Output the [x, y] coordinate of the center of the cell containing the given text.  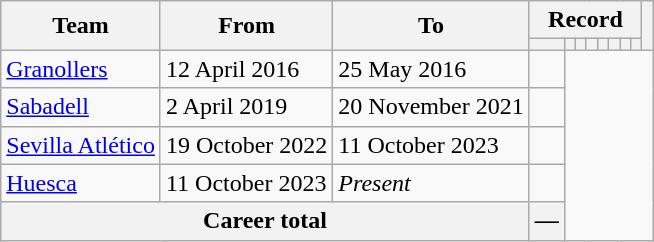
Granollers [81, 69]
From [246, 26]
Huesca [81, 183]
25 May 2016 [431, 69]
Team [81, 26]
— [546, 221]
To [431, 26]
Record [585, 20]
Sabadell [81, 107]
2 April 2019 [246, 107]
Career total [265, 221]
Sevilla Atlético [81, 145]
12 April 2016 [246, 69]
20 November 2021 [431, 107]
19 October 2022 [246, 145]
Present [431, 183]
